Return [X, Y] of the center of cell containing provided text 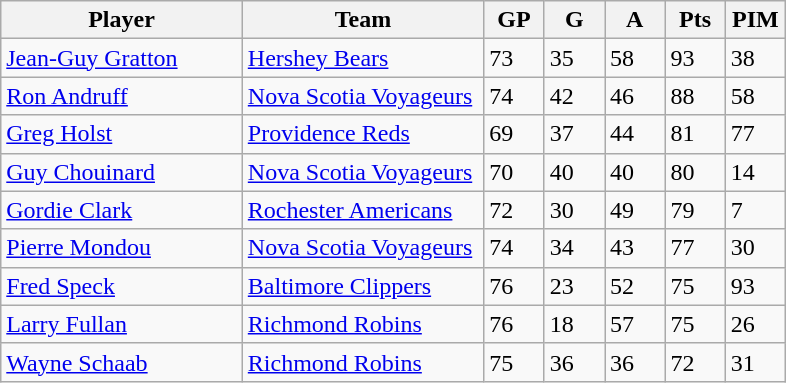
Player [122, 20]
Ron Andruff [122, 96]
23 [574, 286]
Baltimore Clippers [363, 286]
46 [634, 96]
69 [514, 134]
79 [695, 210]
Pts [695, 20]
A [634, 20]
88 [695, 96]
35 [574, 58]
Greg Holst [122, 134]
44 [634, 134]
26 [755, 324]
70 [514, 172]
Guy Chouinard [122, 172]
Providence Reds [363, 134]
Pierre Mondou [122, 248]
31 [755, 362]
Wayne Schaab [122, 362]
7 [755, 210]
14 [755, 172]
57 [634, 324]
Rochester Americans [363, 210]
43 [634, 248]
PIM [755, 20]
18 [574, 324]
49 [634, 210]
38 [755, 58]
73 [514, 58]
81 [695, 134]
37 [574, 134]
42 [574, 96]
Larry Fullan [122, 324]
80 [695, 172]
GP [514, 20]
52 [634, 286]
34 [574, 248]
Gordie Clark [122, 210]
Jean-Guy Gratton [122, 58]
G [574, 20]
Fred Speck [122, 286]
Hershey Bears [363, 58]
Team [363, 20]
